Return the [x, y] coordinate for the center point of the cell that contains the specified text.  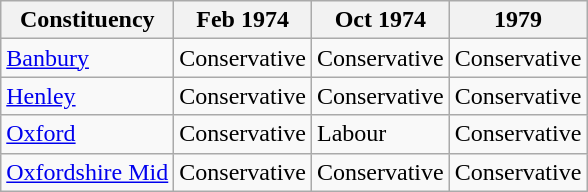
Constituency [88, 20]
1979 [518, 20]
Oxfordshire Mid [88, 172]
Henley [88, 96]
Banbury [88, 58]
Oct 1974 [380, 20]
Oxford [88, 134]
Labour [380, 134]
Feb 1974 [243, 20]
